For the text-containing cell, return its midpoint in (x, y) coordinate format. 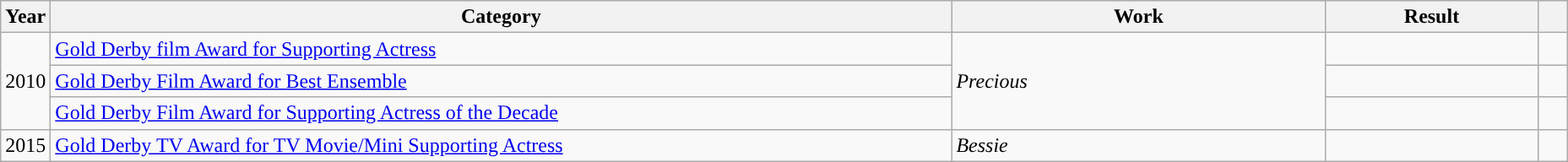
Gold Derby Film Award for Best Ensemble (502, 81)
2015 (25, 145)
Gold Derby Film Award for Supporting Actress of the Decade (502, 113)
2010 (25, 81)
Gold Derby TV Award for TV Movie/Mini Supporting Actress (502, 145)
Precious (1138, 81)
Category (502, 17)
Gold Derby film Award for Supporting Actress (502, 49)
Bessie (1138, 145)
Year (25, 17)
Work (1138, 17)
Result (1432, 17)
